Extract the [x, y] coordinate from the center of the cell holding the provided text.  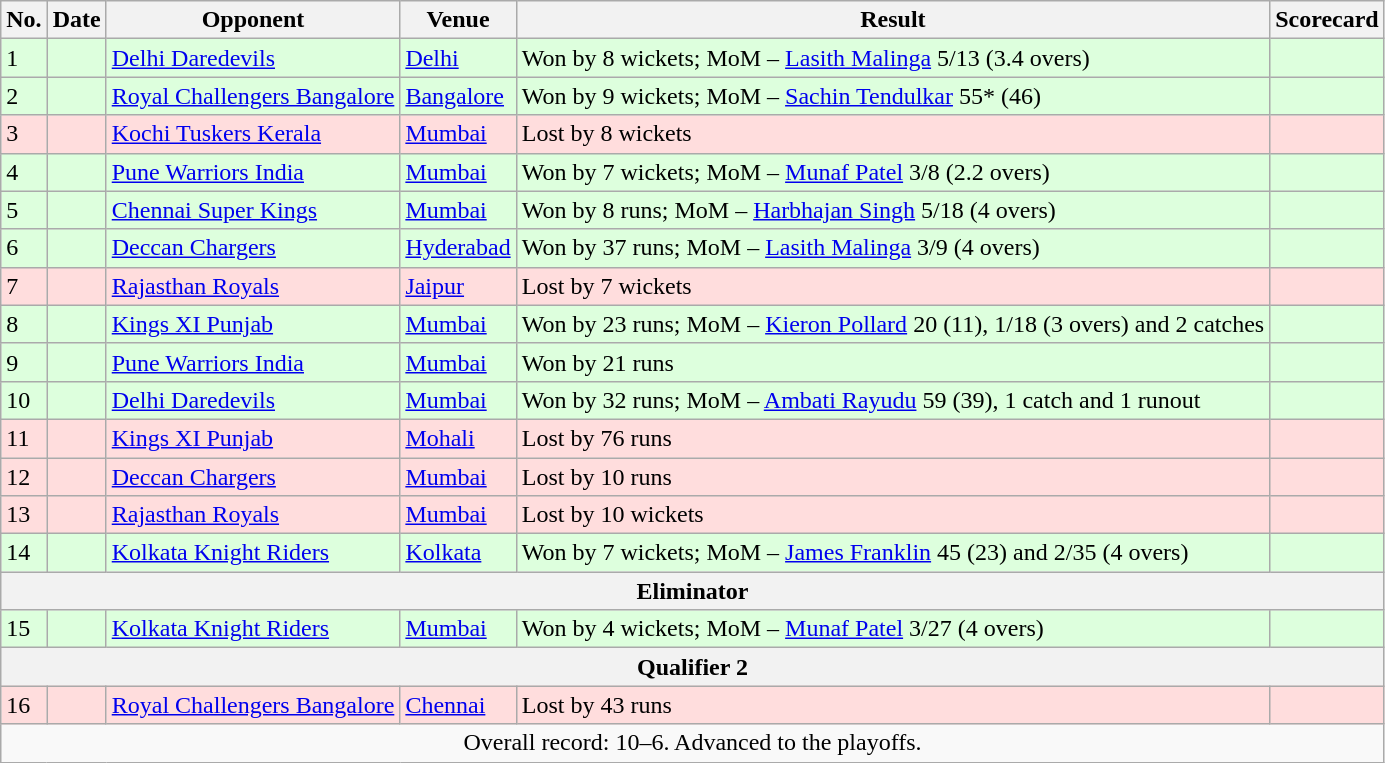
Bangalore [458, 96]
Venue [458, 20]
Date [76, 20]
Scorecard [1328, 20]
Won by 7 wickets; MoM – Munaf Patel 3/8 (2.2 overs) [892, 172]
Won by 21 runs [892, 362]
Chennai [458, 705]
Delhi [458, 58]
Lost by 10 runs [892, 477]
6 [24, 248]
7 [24, 286]
Kochi Tuskers Kerala [253, 134]
8 [24, 324]
13 [24, 515]
Chennai Super Kings [253, 210]
Won by 37 runs; MoM – Lasith Malinga 3/9 (4 overs) [892, 248]
3 [24, 134]
9 [24, 362]
10 [24, 400]
1 [24, 58]
Overall record: 10–6. Advanced to the playoffs. [692, 743]
Lost by 76 runs [892, 438]
16 [24, 705]
Won by 9 wickets; MoM – Sachin Tendulkar 55* (46) [892, 96]
Won by 7 wickets; MoM – James Franklin 45 (23) and 2/35 (4 overs) [892, 553]
11 [24, 438]
4 [24, 172]
Lost by 10 wickets [892, 515]
2 [24, 96]
Lost by 7 wickets [892, 286]
Eliminator [692, 591]
Won by 4 wickets; MoM – Munaf Patel 3/27 (4 overs) [892, 629]
Qualifier 2 [692, 667]
Won by 23 runs; MoM – Kieron Pollard 20 (11), 1/18 (3 overs) and 2 catches [892, 324]
12 [24, 477]
5 [24, 210]
Opponent [253, 20]
15 [24, 629]
Lost by 43 runs [892, 705]
Won by 32 runs; MoM – Ambati Rayudu 59 (39), 1 catch and 1 runout [892, 400]
Kolkata [458, 553]
14 [24, 553]
Jaipur [458, 286]
Result [892, 20]
Won by 8 runs; MoM – Harbhajan Singh 5/18 (4 overs) [892, 210]
No. [24, 20]
Hyderabad [458, 248]
Won by 8 wickets; MoM – Lasith Malinga 5/13 (3.4 overs) [892, 58]
Lost by 8 wickets [892, 134]
Mohali [458, 438]
